Capture the cell that displays the provided text and extract its [X, Y] central coordinate. 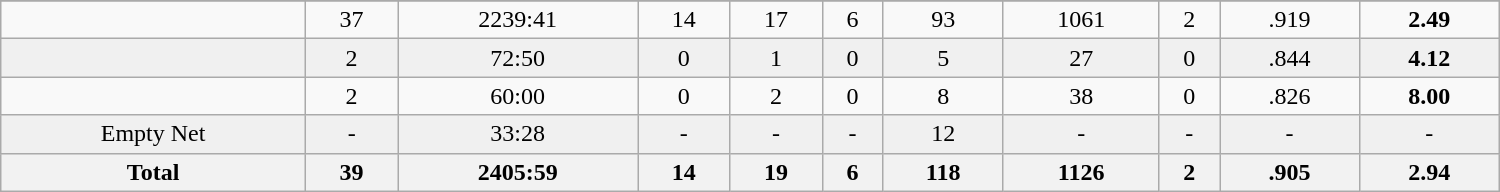
.826 [1290, 96]
27 [1081, 58]
1 [776, 58]
17 [776, 20]
.919 [1290, 20]
2239:41 [518, 20]
39 [351, 172]
118 [943, 172]
72:50 [518, 58]
37 [351, 20]
19 [776, 172]
1061 [1081, 20]
8 [943, 96]
8.00 [1429, 96]
2.49 [1429, 20]
12 [943, 134]
4.12 [1429, 58]
2.94 [1429, 172]
33:28 [518, 134]
.844 [1290, 58]
60:00 [518, 96]
5 [943, 58]
Empty Net [154, 134]
93 [943, 20]
38 [1081, 96]
1126 [1081, 172]
.905 [1290, 172]
2405:59 [518, 172]
Total [154, 172]
